Return [x, y] of the center of cell containing provided text 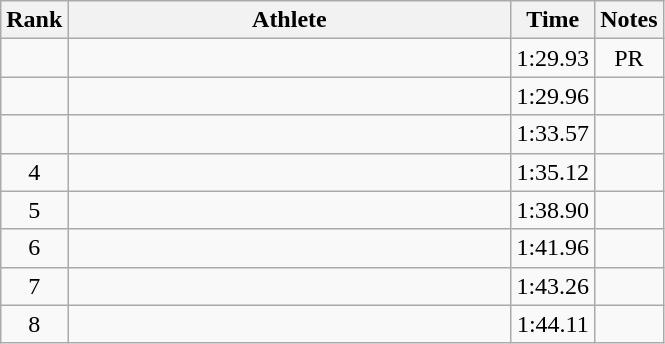
1:33.57 [553, 134]
1:38.90 [553, 210]
1:29.96 [553, 96]
5 [34, 210]
7 [34, 286]
1:43.26 [553, 286]
Athlete [290, 20]
1:29.93 [553, 58]
4 [34, 172]
6 [34, 248]
1:44.11 [553, 324]
Notes [629, 20]
Rank [34, 20]
Time [553, 20]
1:35.12 [553, 172]
8 [34, 324]
PR [629, 58]
1:41.96 [553, 248]
